Search for the cell housing the specified text and yield its [X, Y] center coordinate. 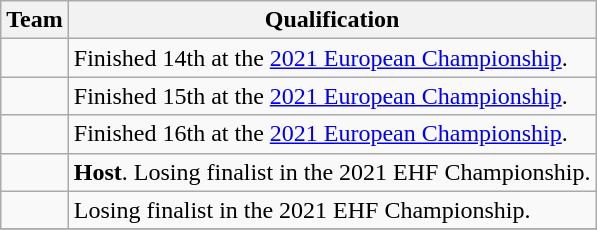
Finished 15th at the 2021 European Championship. [332, 96]
Qualification [332, 20]
Host. Losing finalist in the 2021 EHF Championship. [332, 172]
Losing finalist in the 2021 EHF Championship. [332, 210]
Finished 16th at the 2021 European Championship. [332, 134]
Finished 14th at the 2021 European Championship. [332, 58]
Team [35, 20]
